Search for the cell housing the specified text and yield its [X, Y] center coordinate. 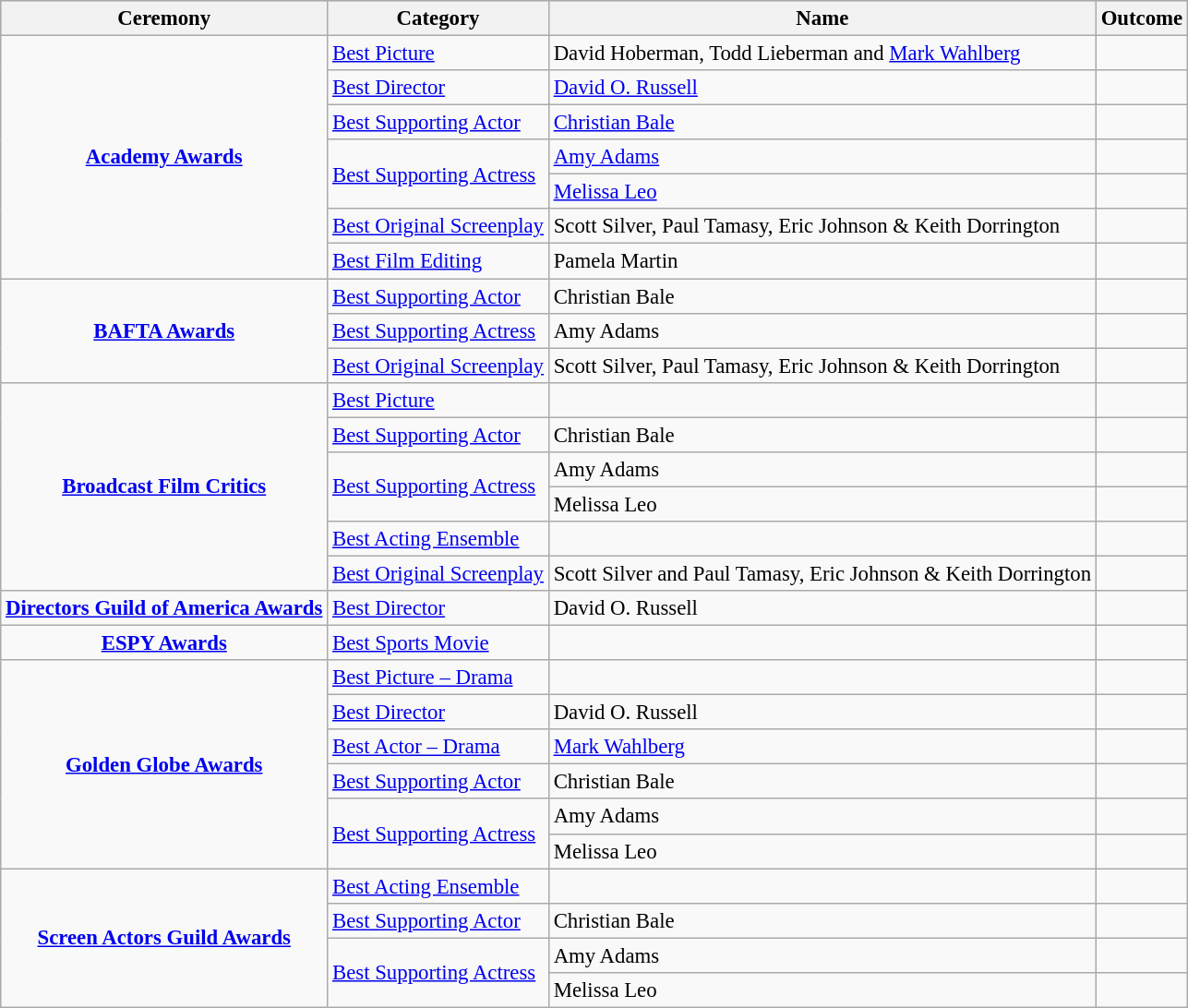
Broadcast Film Critics [164, 486]
Directors Guild of America Awards [164, 608]
Best Picture – Drama [438, 678]
Academy Awards [164, 157]
Category [438, 18]
Golden Globe Awards [164, 764]
Screen Actors Guild Awards [164, 938]
Best Film Editing [438, 261]
Outcome [1141, 18]
Best Sports Movie [438, 643]
Name [822, 18]
Mark Wahlberg [822, 747]
BAFTA Awards [164, 330]
Scott Silver and Paul Tamasy, Eric Johnson & Keith Dorrington [822, 573]
David Hoberman, Todd Lieberman and Mark Wahlberg [822, 54]
ESPY Awards [164, 643]
Ceremony [164, 18]
Pamela Martin [822, 261]
Best Actor – Drama [438, 747]
